Capture the cell that displays the provided text and extract its (X, Y) central coordinate. 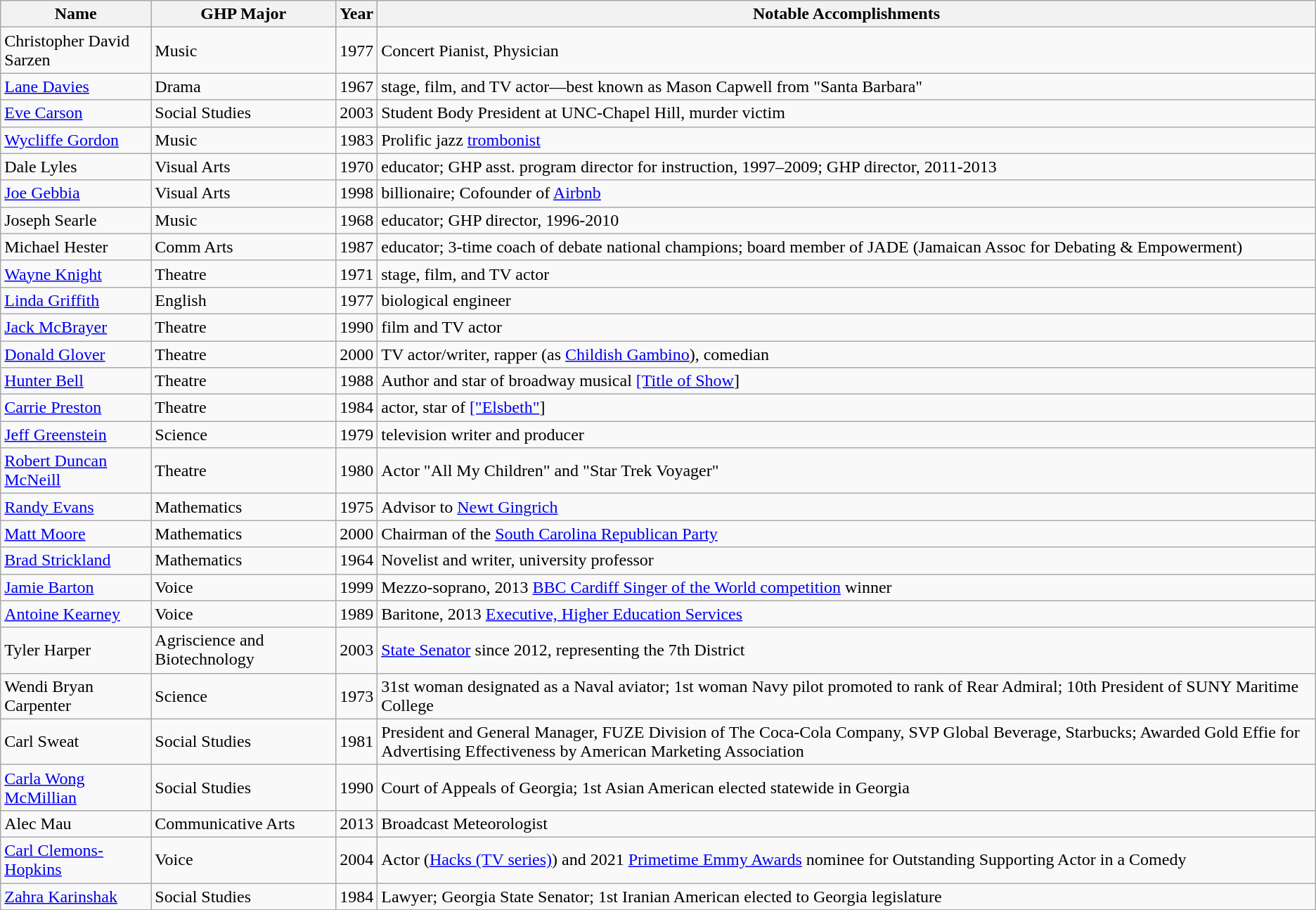
Baritone, 2013 Executive, Higher Education Services (846, 614)
Student Body President at UNC-Chapel Hill, murder victim (846, 113)
1979 (357, 435)
Carrie Preston (76, 408)
film and TV actor (846, 327)
Jamie Barton (76, 587)
Wycliffe Gordon (76, 140)
actor, star of ["Elsbeth"] (846, 408)
1967 (357, 86)
Actor (Hacks (TV series)) and 2021 Primetime Emmy Awards nominee for Outstanding Supporting Actor in a Comedy (846, 859)
television writer and producer (846, 435)
1988 (357, 381)
Lawyer; Georgia State Senator; 1st Iranian American elected to Georgia legislature (846, 897)
1975 (357, 507)
Name (76, 14)
Joseph Searle (76, 220)
Christopher David Sarzen (76, 51)
1983 (357, 140)
billionaire; Cofounder of Airbnb (846, 193)
1980 (357, 471)
stage, film, and TV actor—best known as Mason Capwell from "Santa Barbara" (846, 86)
Michael Hester (76, 247)
Year (357, 14)
Author and star of broadway musical [Title of Show] (846, 381)
Wendi Bryan Carpenter (76, 696)
educator; 3-time coach of debate national champions; board member of JADE (Jamaican Assoc for Debating & Empowerment) (846, 247)
Tyler Harper (76, 650)
TV actor/writer, rapper (as Childish Gambino), comedian (846, 354)
2013 (357, 824)
English (243, 300)
Dale Lyles (76, 167)
Concert Pianist, Physician (846, 51)
Agriscience and Biotechnology (243, 650)
Carla Wong McMillian (76, 788)
Advisor to Newt Gingrich (846, 507)
Wayne Knight (76, 274)
biological engineer (846, 300)
Donald Glover (76, 354)
Carl Sweat (76, 741)
1973 (357, 696)
Notable Accomplishments (846, 14)
1968 (357, 220)
Communicative Arts (243, 824)
1989 (357, 614)
1981 (357, 741)
Chairman of the South Carolina Republican Party (846, 534)
Novelist and writer, university professor (846, 560)
Court of Appeals of Georgia; 1st Asian American elected statewide in Georgia (846, 788)
Comm Arts (243, 247)
Linda Griffith (76, 300)
Carl Clemons-Hopkins (76, 859)
Prolific jazz trombonist (846, 140)
Randy Evans (76, 507)
educator; GHP director, 1996-2010 (846, 220)
Mezzo-soprano, 2013 BBC Cardiff Singer of the World competition winner (846, 587)
1970 (357, 167)
1964 (357, 560)
Robert Duncan McNeill (76, 471)
Matt Moore (76, 534)
Lane Davies (76, 86)
Drama (243, 86)
stage, film, and TV actor (846, 274)
2004 (357, 859)
Brad Strickland (76, 560)
GHP Major (243, 14)
1987 (357, 247)
1971 (357, 274)
Actor "All My Children" and "Star Trek Voyager" (846, 471)
Joe Gebbia (76, 193)
Zahra Karinshak (76, 897)
Jeff Greenstein (76, 435)
Jack McBrayer (76, 327)
Hunter Bell (76, 381)
1998 (357, 193)
State Senator since 2012, representing the 7th District (846, 650)
educator; GHP asst. program director for instruction, 1997–2009; GHP director, 2011-2013 (846, 167)
Alec Mau (76, 824)
1999 (357, 587)
31st woman designated as a Naval aviator; 1st woman Navy pilot promoted to rank of Rear Admiral; 10th President of SUNY Maritime College (846, 696)
Eve Carson (76, 113)
Antoine Kearney (76, 614)
Broadcast Meteorologist (846, 824)
